Capture the cell that displays the provided text and extract its (X, Y) central coordinate. 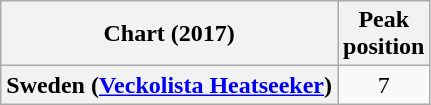
Sweden (Veckolista Heatseeker) (170, 85)
7 (384, 85)
Chart (2017) (170, 34)
Peakposition (384, 34)
